Output the (X, Y) coordinate of the center of the cell containing the given text.  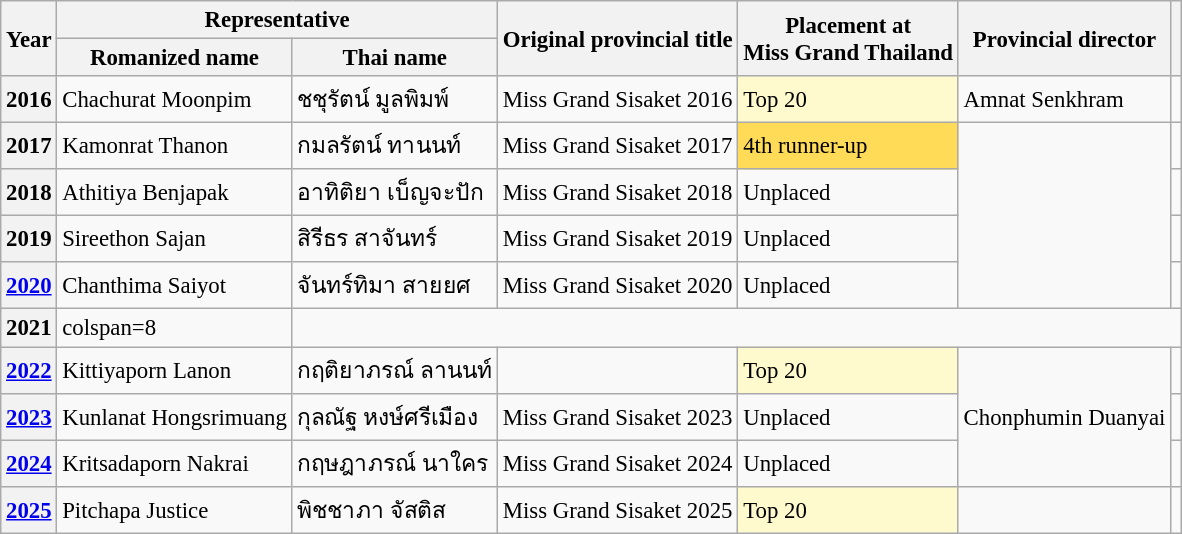
Representative (278, 20)
Original provincial title (618, 38)
กฤษฎาภรณ์ นาใคร (394, 464)
Chanthima Saiyot (174, 286)
2019 (29, 240)
Pitchapa Justice (174, 510)
2020 (29, 286)
2017 (29, 146)
2022 (29, 370)
colspan=8 (174, 328)
พิชชาภา จัสติส (394, 510)
Kunlanat Hongsrimuang (174, 416)
Miss Grand Sisaket 2019 (618, 240)
อาทิติยา เบ็ญจะปัก (394, 192)
Year (29, 38)
2018 (29, 192)
Chonphumin Duanyai (1064, 417)
Miss Grand Sisaket 2023 (618, 416)
Provincial director (1064, 38)
Kittiyaporn Lanon (174, 370)
2024 (29, 464)
สิรีธร สาจันทร์ (394, 240)
Miss Grand Sisaket 2018 (618, 192)
กุลณัฐ หงษ์ศรีเมือง (394, 416)
Athitiya Benjapak (174, 192)
Miss Grand Sisaket 2024 (618, 464)
กมลรัตน์ ทานนท์ (394, 146)
2016 (29, 100)
จันทร์ทิมา สายยศ (394, 286)
Chachurat Moonpim (174, 100)
Kamonrat Thanon (174, 146)
Kritsadaporn Nakrai (174, 464)
Thai name (394, 58)
Romanized name (174, 58)
Miss Grand Sisaket 2020 (618, 286)
4th runner-up (848, 146)
2025 (29, 510)
Miss Grand Sisaket 2016 (618, 100)
2023 (29, 416)
Miss Grand Sisaket 2025 (618, 510)
กฤติยาภรณ์ ลานนท์ (394, 370)
Miss Grand Sisaket 2017 (618, 146)
Placement atMiss Grand Thailand (848, 38)
2021 (29, 328)
ชชุรัตน์ มูลพิมพ์ (394, 100)
Amnat Senkhram (1064, 100)
Sireethon Sajan (174, 240)
